Find where the given text appears and provide that cell's center as [X, Y] coordinate. 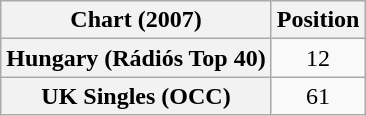
Chart (2007) [136, 20]
Position [318, 20]
12 [318, 58]
Hungary (Rádiós Top 40) [136, 58]
UK Singles (OCC) [136, 96]
61 [318, 96]
